From the cell containing the given text, extract its center point as [X, Y] coordinate. 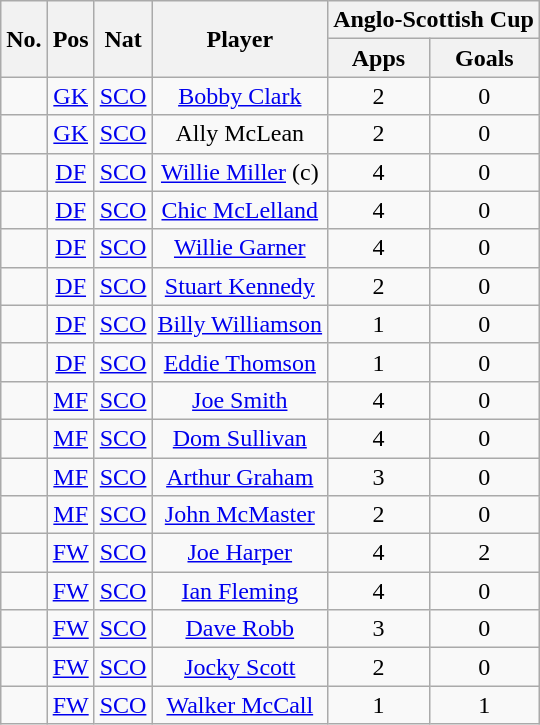
John McMaster [240, 515]
Goals [484, 58]
Ian Fleming [240, 591]
Joe Smith [240, 400]
Jocky Scott [240, 667]
Pos [70, 39]
Walker McCall [240, 705]
Ally McLean [240, 134]
Billy Williamson [240, 324]
Eddie Thomson [240, 362]
Willie Miller (c) [240, 172]
Stuart Kennedy [240, 286]
Player [240, 39]
Nat [123, 39]
Arthur Graham [240, 477]
Apps [379, 58]
Dave Robb [240, 629]
No. [24, 39]
Joe Harper [240, 553]
Bobby Clark [240, 96]
Anglo-Scottish Cup [434, 20]
Chic McLelland [240, 210]
Dom Sullivan [240, 438]
Willie Garner [240, 248]
